Identify which cell holds the provided text, then report its (x, y) central coordinate. 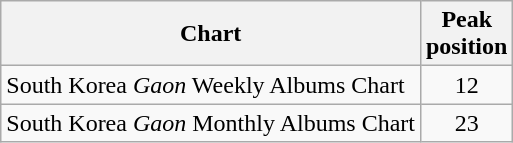
Peakposition (466, 34)
23 (466, 123)
12 (466, 85)
South Korea Gaon Weekly Albums Chart (211, 85)
South Korea Gaon Monthly Albums Chart (211, 123)
Chart (211, 34)
